Locate the cell with the specified text and output its (X, Y) center coordinate. 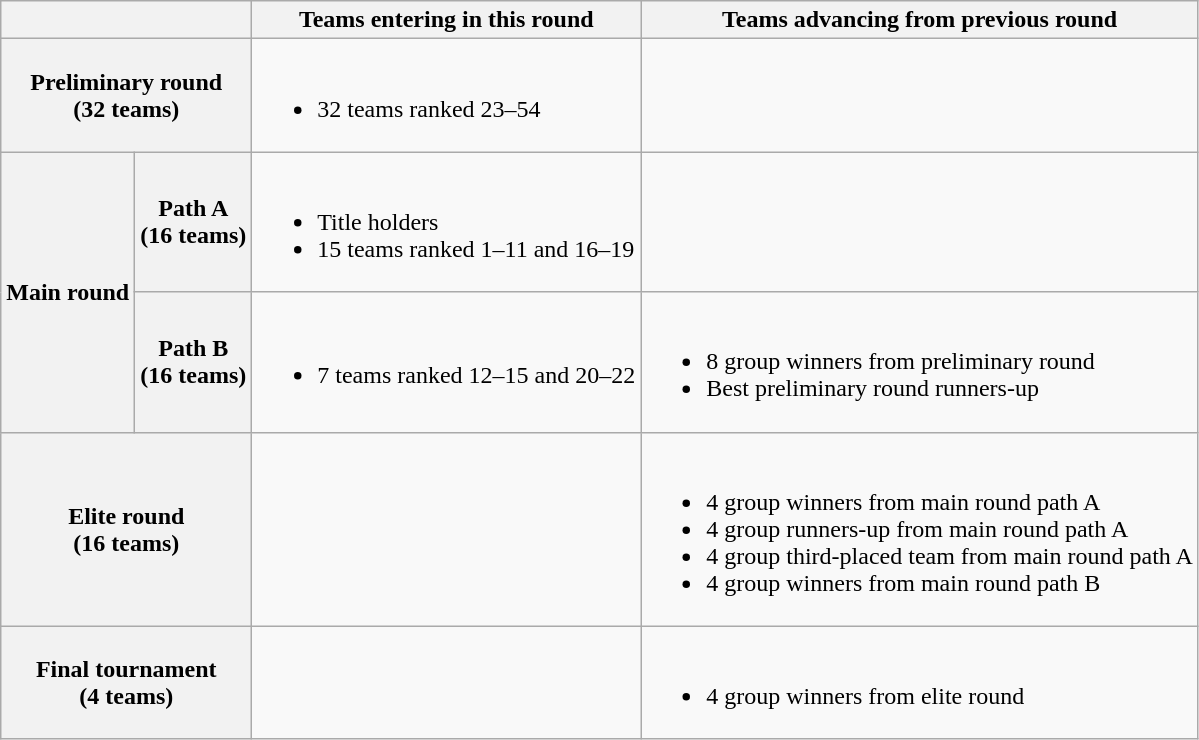
8 group winners from preliminary roundBest preliminary round runners-up (920, 362)
Main round (68, 292)
Preliminary round(32 teams) (126, 96)
Elite round(16 teams) (126, 529)
Path A(16 teams) (194, 222)
32 teams ranked 23–54 (446, 96)
Teams entering in this round (446, 20)
Final tournament(4 teams) (126, 682)
7 teams ranked 12–15 and 20–22 (446, 362)
Teams advancing from previous round (920, 20)
Title holders15 teams ranked 1–11 and 16–19 (446, 222)
Path B(16 teams) (194, 362)
4 group winners from elite round (920, 682)
